Detect which cell encompasses the target text, then output its (X, Y) center coordinate. 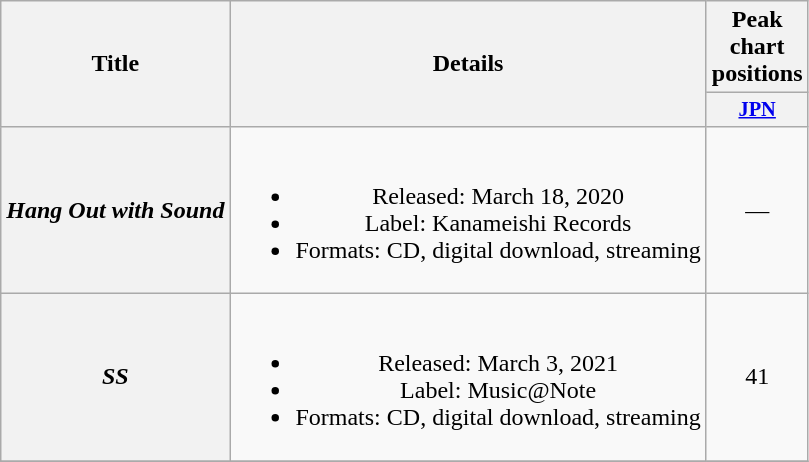
41 (757, 378)
— (757, 210)
Released: March 18, 2020Label: Kanameishi RecordsFormats: CD, digital download, streaming (468, 210)
JPN (757, 110)
SS (116, 378)
Peak chart positions (757, 47)
Hang Out with Sound (116, 210)
Title (116, 64)
Released: March 3, 2021Label: Music@NoteFormats: CD, digital download, streaming (468, 378)
Details (468, 64)
